Pinpoint the cell where the given text exists, returning its [x, y] midpoint coordinate. 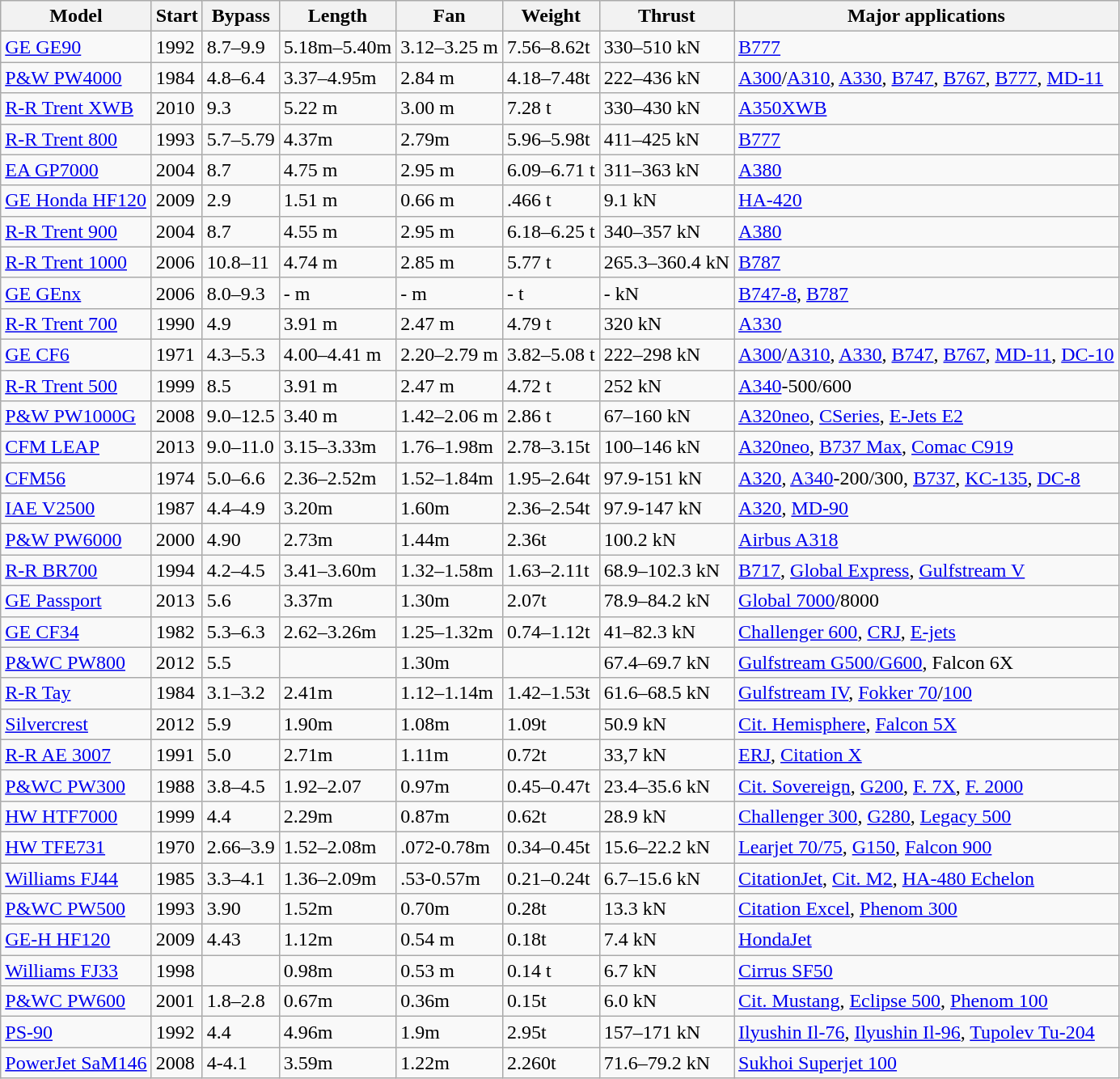
A300/A310, A330, B747, B767, B777, MD-11 [927, 78]
1991 [176, 755]
2.71m [337, 755]
0.72t [551, 755]
6.7–15.6 kN [666, 878]
P&WC PW800 [76, 662]
P&W PW6000 [76, 539]
2.260t [551, 1063]
1.12–1.14m [450, 693]
1971 [176, 354]
1982 [176, 632]
4.75 m [337, 170]
R-R Trent 700 [76, 324]
71.6–79.2 kN [666, 1063]
5.18m–5.40m [337, 47]
2.9 [241, 201]
2.73m [337, 539]
R-R AE 3007 [76, 755]
A320neo, B737 Max, Comac C919 [927, 447]
252 kN [666, 386]
Cit. Mustang, Eclipse 500, Phenom 100 [927, 1001]
2.36–2.52m [337, 478]
3.1–3.2 [241, 693]
1.44m [450, 539]
5.0–6.6 [241, 478]
3.3–4.1 [241, 878]
.466 t [551, 201]
2.79m [450, 139]
67.4–69.7 kN [666, 662]
1.42–1.53t [551, 693]
10.8–11 [241, 262]
1998 [176, 971]
A300/A310, A330, B747, B767, MD-11, DC-10 [927, 354]
1990 [176, 324]
3.12–3.25 m [450, 47]
0.36m [450, 1001]
HondaJet [927, 940]
2.85 m [450, 262]
5.6 [241, 601]
9.0–12.5 [241, 417]
5.3–6.3 [241, 632]
.072-0.78m [450, 847]
0.74–1.12t [551, 632]
1.90m [337, 724]
1.60m [450, 509]
CFM LEAP [76, 447]
8.5 [241, 386]
50.9 kN [666, 724]
3.8–4.5 [241, 785]
0.66 m [450, 201]
Gulfstream IV, Fokker 70/100 [927, 693]
Model [76, 16]
Start [176, 16]
1.52–2.08m [337, 847]
6.18–6.25 t [551, 231]
1.52m [337, 909]
3.90 [241, 909]
Challenger 600, CRJ, E-jets [927, 632]
ERJ, Citation X [927, 755]
1985 [176, 878]
Thrust [666, 16]
1.52–1.84m [450, 478]
0.70m [450, 909]
330–430 kN [666, 108]
A320, MD-90 [927, 509]
4-4.1 [241, 1063]
Ilyushin Il-76, Ilyushin Il-96, Tupolev Tu-204 [927, 1032]
2.36–2.54t [551, 509]
PS-90 [76, 1032]
1.09t [551, 724]
Length [337, 16]
4.00–4.41 m [337, 354]
1.42–2.06 m [450, 417]
4.18–7.48t [551, 78]
A320, A340-200/300, B737, KC-135, DC-8 [927, 478]
0.97m [450, 785]
61.6–68.5 kN [666, 693]
Williams FJ44 [76, 878]
97.9-147 kN [666, 509]
0.98m [337, 971]
222–436 kN [666, 78]
8.0–9.3 [241, 293]
41–82.3 kN [666, 632]
R-R Trent 900 [76, 231]
Weight [551, 16]
R-R Trent 800 [76, 139]
P&WC PW300 [76, 785]
Airbus A318 [927, 539]
P&WC PW600 [76, 1001]
4.3–5.3 [241, 354]
2000 [176, 539]
5.0 [241, 755]
2.36t [551, 539]
2001 [176, 1001]
8.7–9.9 [241, 47]
7.56–8.62t [551, 47]
3.59m [337, 1063]
68.9–102.3 kN [666, 570]
0.67m [337, 1001]
2.95t [551, 1032]
5.96–5.98t [551, 139]
4.90 [241, 539]
Cit. Hemisphere, Falcon 5X [927, 724]
4.55 m [337, 231]
4.72 t [551, 386]
R-R Trent 500 [76, 386]
5.77 t [551, 262]
100–146 kN [666, 447]
3.37–4.95m [337, 78]
15.6–22.2 kN [666, 847]
GE GE90 [76, 47]
97.9-151 kN [666, 478]
EA GP7000 [76, 170]
B747-8, B787 [927, 293]
B787 [927, 262]
100.2 kN [666, 539]
PowerJet SaM146 [76, 1063]
5.7–5.79 [241, 139]
0.34–0.45t [551, 847]
CitationJet, Cit. M2, HA-480 Echelon [927, 878]
1.8–2.8 [241, 1001]
1.9m [450, 1032]
2.78–3.15t [551, 447]
GE GEnx [76, 293]
1994 [176, 570]
Challenger 300, G280, Legacy 500 [927, 816]
0.21–0.24t [551, 878]
A340-500/600 [927, 386]
1987 [176, 509]
23.4–35.6 kN [666, 785]
7.4 kN [666, 940]
2.41m [337, 693]
Cit. Sovereign, G200, F. 7X, F. 2000 [927, 785]
0.18t [551, 940]
GE CF34 [76, 632]
Sukhoi Superjet 100 [927, 1063]
HW HTF7000 [76, 816]
R-R BR700 [76, 570]
Bypass [241, 16]
Silvercrest [76, 724]
GE Passport [76, 601]
320 kN [666, 324]
0.54 m [450, 940]
Citation Excel, Phenom 300 [927, 909]
Fan [450, 16]
6.0 kN [666, 1001]
Williams FJ33 [76, 971]
1.92–2.07 [337, 785]
CFM56 [76, 478]
1.36–2.09m [337, 878]
5.5 [241, 662]
0.87m [450, 816]
3.37m [337, 601]
A350XWB [927, 108]
R-R Tay [76, 693]
Learjet 70/75, G150, Falcon 900 [927, 847]
.53-0.57m [450, 878]
1.22m [450, 1063]
6.09–6.71 t [551, 170]
0.14 t [551, 971]
6.7 kN [666, 971]
311–363 kN [666, 170]
0.28t [551, 909]
3.41–3.60m [337, 570]
Major applications [927, 16]
- kN [666, 293]
2.07t [551, 601]
GE-H HF120 [76, 940]
1.95–2.64t [551, 478]
2.66–3.9 [241, 847]
5.22 m [337, 108]
1.12m [337, 940]
1970 [176, 847]
67–160 kN [666, 417]
2010 [176, 108]
7.28 t [551, 108]
9.3 [241, 108]
HW TFE731 [76, 847]
5.9 [241, 724]
4.74 m [337, 262]
3.20m [337, 509]
1.08m [450, 724]
4.8–6.4 [241, 78]
Gulfstream G500/G600, Falcon 6X [927, 662]
3.82–5.08 t [551, 354]
0.15t [551, 1001]
GE CF6 [76, 354]
222–298 kN [666, 354]
265.3–360.4 kN [666, 262]
157–171 kN [666, 1032]
3.15–3.33m [337, 447]
B717, Global Express, Gulfstream V [927, 570]
A330 [927, 324]
2.29m [337, 816]
Global 7000/8000 [927, 601]
3.40 m [337, 417]
IAE V2500 [76, 509]
GE Honda HF120 [76, 201]
2.20–2.79 m [450, 354]
13.3 kN [666, 909]
1.25–1.32m [450, 632]
9.1 kN [666, 201]
2.86 t [551, 417]
28.9 kN [666, 816]
P&WC PW500 [76, 909]
4.9 [241, 324]
0.53 m [450, 971]
9.0–11.0 [241, 447]
4.2–4.5 [241, 570]
1.63–2.11t [551, 570]
3.00 m [450, 108]
4.4–4.9 [241, 509]
1.11m [450, 755]
1988 [176, 785]
78.9–84.2 kN [666, 601]
- t [551, 293]
0.45–0.47t [551, 785]
R-R Trent 1000 [76, 262]
1.76–1.98m [450, 447]
0.62t [551, 816]
1.51 m [337, 201]
HA-420 [927, 201]
Cirrus SF50 [927, 971]
4.43 [241, 940]
330–510 kN [666, 47]
1.32–1.58m [450, 570]
R-R Trent XWB [76, 108]
P&W PW4000 [76, 78]
340–357 kN [666, 231]
4.37m [337, 139]
A320neo, CSeries, E-Jets E2 [927, 417]
1974 [176, 478]
4.79 t [551, 324]
2.62–3.26m [337, 632]
P&W PW1000G [76, 417]
411–425 kN [666, 139]
4.96m [337, 1032]
33,7 kN [666, 755]
2.84 m [450, 78]
